Scan for the cell matching the given text and deliver its [X, Y] coordinate at center. 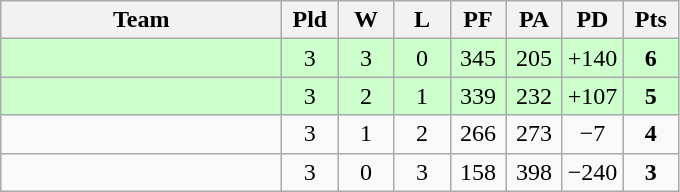
PA [534, 20]
Pts [651, 20]
Pld [310, 20]
Team [142, 20]
273 [534, 134]
398 [534, 172]
158 [478, 172]
266 [478, 134]
−240 [592, 172]
−7 [592, 134]
PF [478, 20]
4 [651, 134]
+140 [592, 58]
232 [534, 96]
6 [651, 58]
PD [592, 20]
345 [478, 58]
+107 [592, 96]
205 [534, 58]
339 [478, 96]
W [366, 20]
5 [651, 96]
L [422, 20]
